Extract the (X, Y) coordinate from the center of the cell holding the provided text.  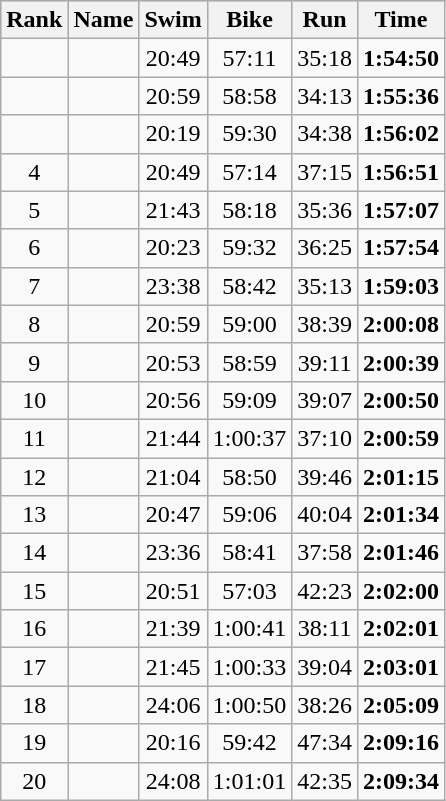
1:57:07 (400, 210)
1:00:37 (249, 438)
2:09:16 (400, 743)
35:13 (325, 286)
Time (400, 20)
5 (34, 210)
Name (104, 20)
59:30 (249, 134)
34:38 (325, 134)
57:03 (249, 591)
Bike (249, 20)
2:01:46 (400, 553)
20:53 (173, 362)
21:39 (173, 629)
39:07 (325, 400)
42:23 (325, 591)
21:04 (173, 477)
2:00:50 (400, 400)
7 (34, 286)
21:45 (173, 667)
12 (34, 477)
2:00:59 (400, 438)
23:36 (173, 553)
35:18 (325, 58)
2:02:00 (400, 591)
18 (34, 705)
1:00:33 (249, 667)
15 (34, 591)
36:25 (325, 248)
2:03:01 (400, 667)
57:14 (249, 172)
6 (34, 248)
23:38 (173, 286)
39:46 (325, 477)
47:34 (325, 743)
21:44 (173, 438)
39:11 (325, 362)
10 (34, 400)
2:01:15 (400, 477)
38:26 (325, 705)
1:01:01 (249, 781)
59:42 (249, 743)
37:10 (325, 438)
59:09 (249, 400)
40:04 (325, 515)
17 (34, 667)
58:18 (249, 210)
58:58 (249, 96)
58:41 (249, 553)
38:11 (325, 629)
1:54:50 (400, 58)
20:47 (173, 515)
39:04 (325, 667)
20:23 (173, 248)
59:00 (249, 324)
2:02:01 (400, 629)
42:35 (325, 781)
24:08 (173, 781)
1:57:54 (400, 248)
4 (34, 172)
13 (34, 515)
24:06 (173, 705)
Run (325, 20)
2:00:08 (400, 324)
Swim (173, 20)
1:56:02 (400, 134)
1:00:50 (249, 705)
21:43 (173, 210)
16 (34, 629)
19 (34, 743)
14 (34, 553)
1:59:03 (400, 286)
20:19 (173, 134)
2:00:39 (400, 362)
58:42 (249, 286)
59:06 (249, 515)
57:11 (249, 58)
1:56:51 (400, 172)
38:39 (325, 324)
9 (34, 362)
37:15 (325, 172)
20 (34, 781)
20:51 (173, 591)
20:56 (173, 400)
2:01:34 (400, 515)
Rank (34, 20)
35:36 (325, 210)
8 (34, 324)
2:05:09 (400, 705)
1:55:36 (400, 96)
2:09:34 (400, 781)
1:00:41 (249, 629)
58:50 (249, 477)
58:59 (249, 362)
11 (34, 438)
37:58 (325, 553)
34:13 (325, 96)
59:32 (249, 248)
20:16 (173, 743)
